Capture the cell that displays the provided text and extract its (x, y) central coordinate. 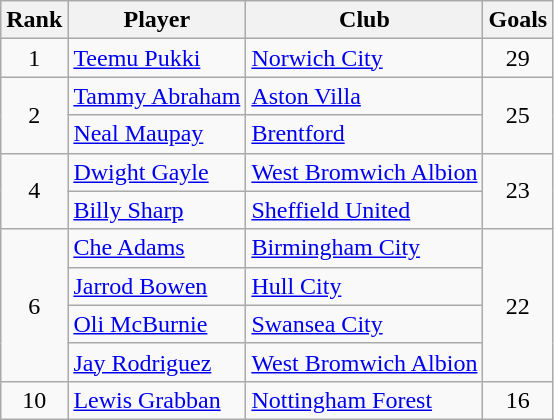
6 (34, 305)
29 (518, 58)
10 (34, 400)
Dwight Gayle (157, 172)
Neal Maupay (157, 134)
25 (518, 115)
16 (518, 400)
Brentford (364, 134)
Teemu Pukki (157, 58)
Player (157, 20)
2 (34, 115)
23 (518, 191)
Sheffield United (364, 210)
Lewis Grabban (157, 400)
Goals (518, 20)
Hull City (364, 286)
Norwich City (364, 58)
Oli McBurnie (157, 324)
Jarrod Bowen (157, 286)
Jay Rodriguez (157, 362)
1 (34, 58)
4 (34, 191)
Birmingham City (364, 248)
Rank (34, 20)
Billy Sharp (157, 210)
Aston Villa (364, 96)
Che Adams (157, 248)
Swansea City (364, 324)
Nottingham Forest (364, 400)
Club (364, 20)
22 (518, 305)
Tammy Abraham (157, 96)
